Locate the cell with the specified text and output its [X, Y] center coordinate. 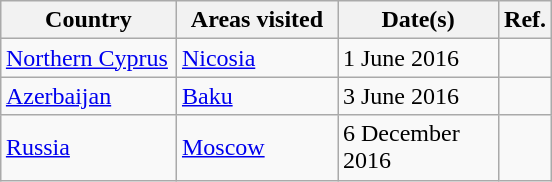
Date(s) [418, 20]
Russia [88, 148]
Country [88, 20]
Moscow [256, 148]
6 December 2016 [418, 148]
Nicosia [256, 58]
Ref. [526, 20]
Azerbaijan [88, 96]
Areas visited [256, 20]
1 June 2016 [418, 58]
Baku [256, 96]
Northern Cyprus [88, 58]
3 June 2016 [418, 96]
